Extract the [x, y] coordinate from the center of the cell holding the provided text.  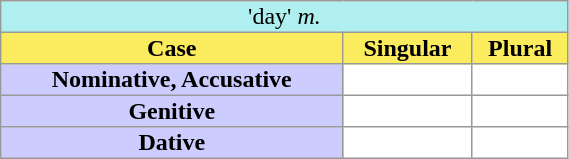
Genitive [172, 111]
Plural [520, 48]
'day' m. [284, 17]
Case [172, 48]
Nominative, Accusative [172, 80]
Dative [172, 143]
Singular [408, 48]
